Output the [X, Y] coordinate of the center of the cell containing the given text.  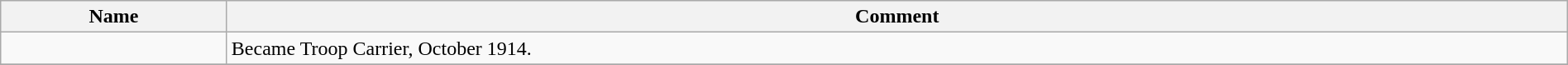
Name [114, 17]
Became Troop Carrier, October 1914. [896, 48]
Comment [896, 17]
